From the cell containing the given text, extract its center point as (X, Y) coordinate. 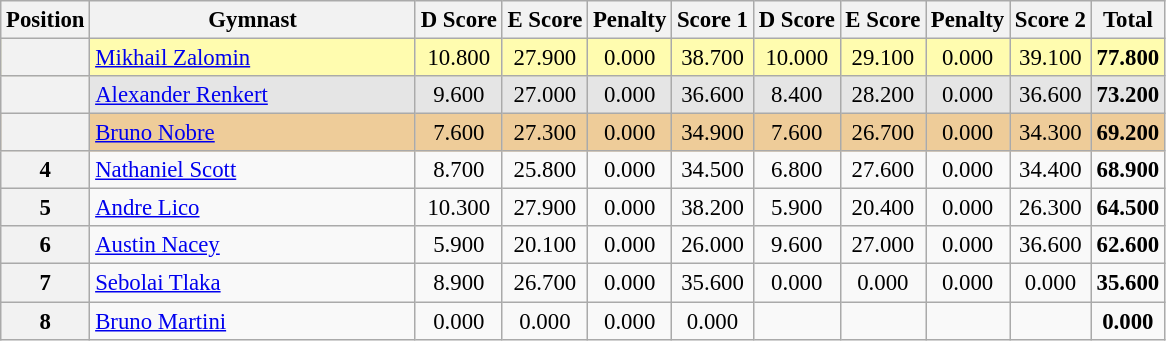
26.300 (1051, 208)
62.600 (1128, 245)
Alexander Renkert (253, 95)
64.500 (1128, 208)
Bruno Nobre (253, 133)
8 (46, 321)
Gymnast (253, 20)
68.900 (1128, 170)
10.000 (796, 58)
27.300 (544, 133)
27.600 (882, 170)
5 (46, 208)
Nathaniel Scott (253, 170)
39.100 (1051, 58)
Sebolai Tlaka (253, 283)
6.800 (796, 170)
Score 1 (713, 20)
8.700 (458, 170)
Total (1128, 20)
8.900 (458, 283)
34.900 (713, 133)
38.200 (713, 208)
7 (46, 283)
Andre Lico (253, 208)
6 (46, 245)
Mikhail Zalomin (253, 58)
28.200 (882, 95)
25.800 (544, 170)
34.300 (1051, 133)
Bruno Martini (253, 321)
29.100 (882, 58)
4 (46, 170)
20.100 (544, 245)
10.800 (458, 58)
20.400 (882, 208)
10.300 (458, 208)
8.400 (796, 95)
26.000 (713, 245)
Score 2 (1051, 20)
Position (46, 20)
34.400 (1051, 170)
34.500 (713, 170)
77.800 (1128, 58)
69.200 (1128, 133)
73.200 (1128, 95)
Austin Nacey (253, 245)
38.700 (713, 58)
